Find where the given text appears and provide that cell's center as (x, y) coordinate. 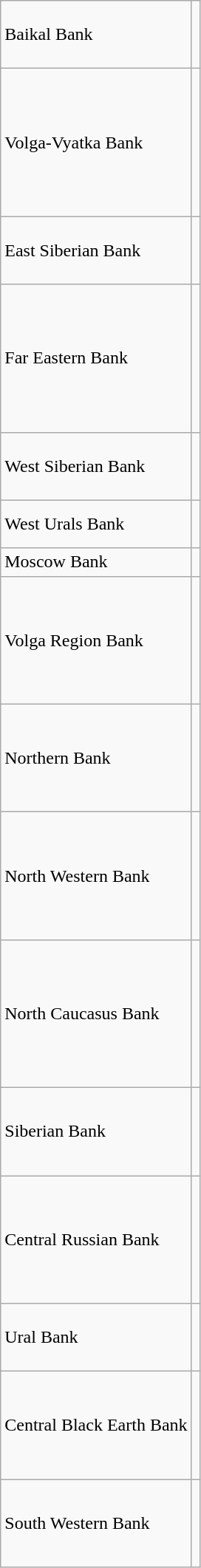
Ural Bank (96, 1338)
Siberian Bank (96, 1132)
Central Black Earth Bank (96, 1425)
East Siberian Bank (96, 250)
North Western Bank (96, 876)
West Siberian Bank (96, 466)
Baikal Bank (96, 35)
North Caucasus Bank (96, 1013)
Volga-Vyatka Bank (96, 143)
Volga Region Bank (96, 640)
Northern Bank (96, 758)
West Urals Bank (96, 524)
Far Eastern Bank (96, 358)
South Western Bank (96, 1523)
Moscow Bank (96, 562)
Central Russian Bank (96, 1239)
